Find where the given text appears and provide that cell's center as [x, y] coordinate. 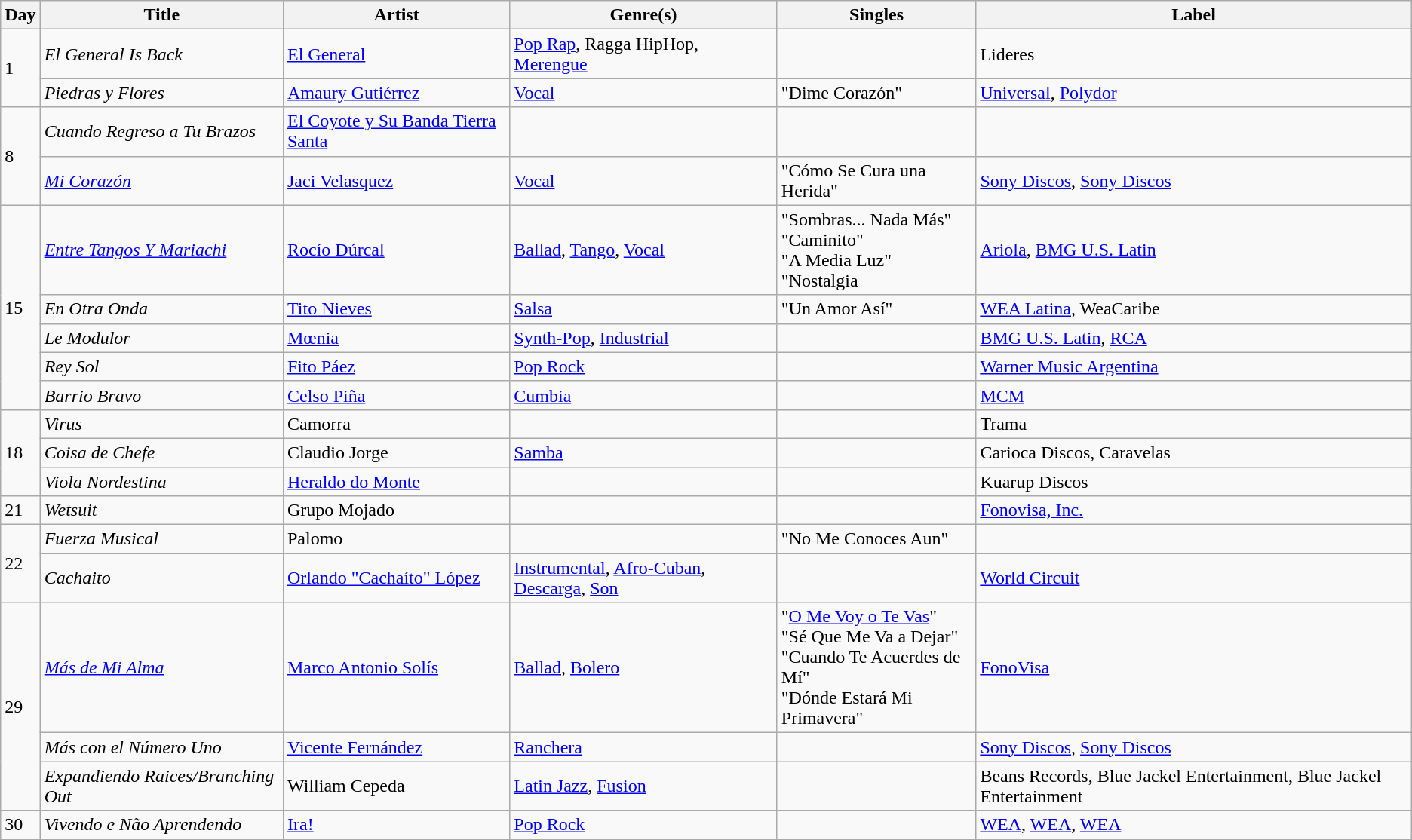
Le Modulor [161, 338]
Salsa [643, 309]
29 [20, 707]
Vicente Fernández [396, 747]
Más de Mi Alma [161, 668]
"Un Amor Así" [876, 309]
Más con el Número Uno [161, 747]
Lideres [1193, 54]
Artist [396, 15]
Wetsuit [161, 510]
El General [396, 54]
Virus [161, 424]
William Cepeda [396, 786]
Rey Sol [161, 366]
Palomo [396, 539]
Expandiendo Raices/Branching Out [161, 786]
30 [20, 825]
El General Is Back [161, 54]
BMG U.S. Latin, RCA [1193, 338]
18 [20, 452]
Beans Records, Blue Jackel Entertainment, Blue Jackel Entertainment [1193, 786]
Ira! [396, 825]
21 [20, 510]
"Dime Corazón" [876, 93]
Latin Jazz, Fusion [643, 786]
Trama [1193, 424]
En Otra Onda [161, 309]
"Sombras... Nada Más""Caminito""A Media Luz""Nostalgia [876, 250]
1 [20, 68]
"Cómo Se Cura una Herida" [876, 181]
Fuerza Musical [161, 539]
World Circuit [1193, 578]
Tito Nieves [396, 309]
Marco Antonio Solís [396, 668]
Fito Páez [396, 366]
Grupo Mojado [396, 510]
Amaury Gutiérrez [396, 93]
Mi Corazón [161, 181]
Jaci Velasquez [396, 181]
Cumbia [643, 395]
Ranchera [643, 747]
"No Me Conoces Aun" [876, 539]
Ballad, Bolero [643, 668]
WEA, WEA, WEA [1193, 825]
Orlando "Cachaíto" López [396, 578]
"O Me Voy o Te Vas""Sé Que Me Va a Dejar""Cuando Te Acuerdes de Mí""Dónde Estará Mi Primavera" [876, 668]
Celso Piña [396, 395]
Universal, Polydor [1193, 93]
15 [20, 308]
Synth-Pop, Industrial [643, 338]
Carioca Discos, Caravelas [1193, 452]
Kuarup Discos [1193, 482]
Ariola, BMG U.S. Latin [1193, 250]
FonoVisa [1193, 668]
Camorra [396, 424]
Claudio Jorge [396, 452]
MCM [1193, 395]
Entre Tangos Y Mariachi [161, 250]
Day [20, 15]
Genre(s) [643, 15]
Warner Music Argentina [1193, 366]
Viola Nordestina [161, 482]
8 [20, 156]
Barrio Bravo [161, 395]
El Coyote y Su Banda Tierra Santa [396, 131]
Rocío Dúrcal [396, 250]
Fonovisa, Inc. [1193, 510]
WEA Latina, WeaCaribe [1193, 309]
Heraldo do Monte [396, 482]
Pop Rap, Ragga HipHop, Merengue [643, 54]
Ballad, Tango, Vocal [643, 250]
Samba [643, 452]
Piedras y Flores [161, 93]
Label [1193, 15]
Instrumental, Afro-Cuban, Descarga, Son [643, 578]
Cachaito [161, 578]
Singles [876, 15]
22 [20, 564]
Cuando Regreso a Tu Brazos [161, 131]
Title [161, 15]
Coisa de Chefe [161, 452]
Vivendo e Não Aprendendo [161, 825]
Mœnia [396, 338]
